For the text-containing cell, return its midpoint in (x, y) coordinate format. 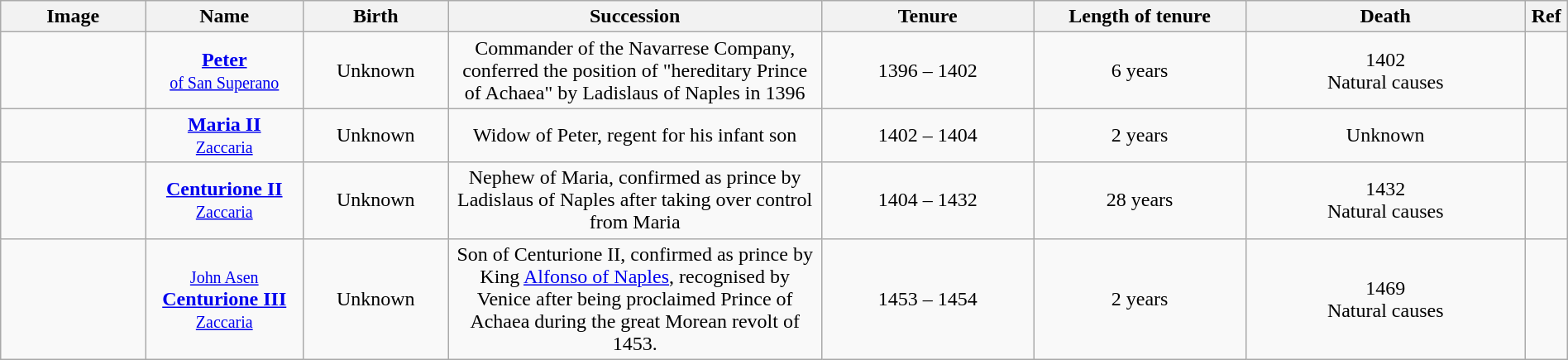
1402 – 1404 (928, 136)
1432Natural causes (1385, 200)
6 years (1140, 70)
Ref (1546, 17)
Length of tenure (1140, 17)
1404 – 1432 (928, 200)
1396 – 1402 (928, 70)
Peterof San Superano (225, 70)
1469Natural causes (1385, 299)
Succession (635, 17)
Death (1385, 17)
Widow of Peter, regent for his infant son (635, 136)
Name (225, 17)
Maria IIZaccaria (225, 136)
1453 – 1454 (928, 299)
1402Natural causes (1385, 70)
Centurione IIZaccaria (225, 200)
John AsenCenturione IIIZaccaria (225, 299)
28 years (1140, 200)
Nephew of Maria, confirmed as prince by Ladislaus of Naples after taking over control from Maria (635, 200)
Commander of the Navarrese Company, conferred the position of "hereditary Prince of Achaea" by Ladislaus of Naples in 1396 (635, 70)
Tenure (928, 17)
Image (73, 17)
Birth (375, 17)
